For the text-containing cell, return its midpoint in (X, Y) coordinate format. 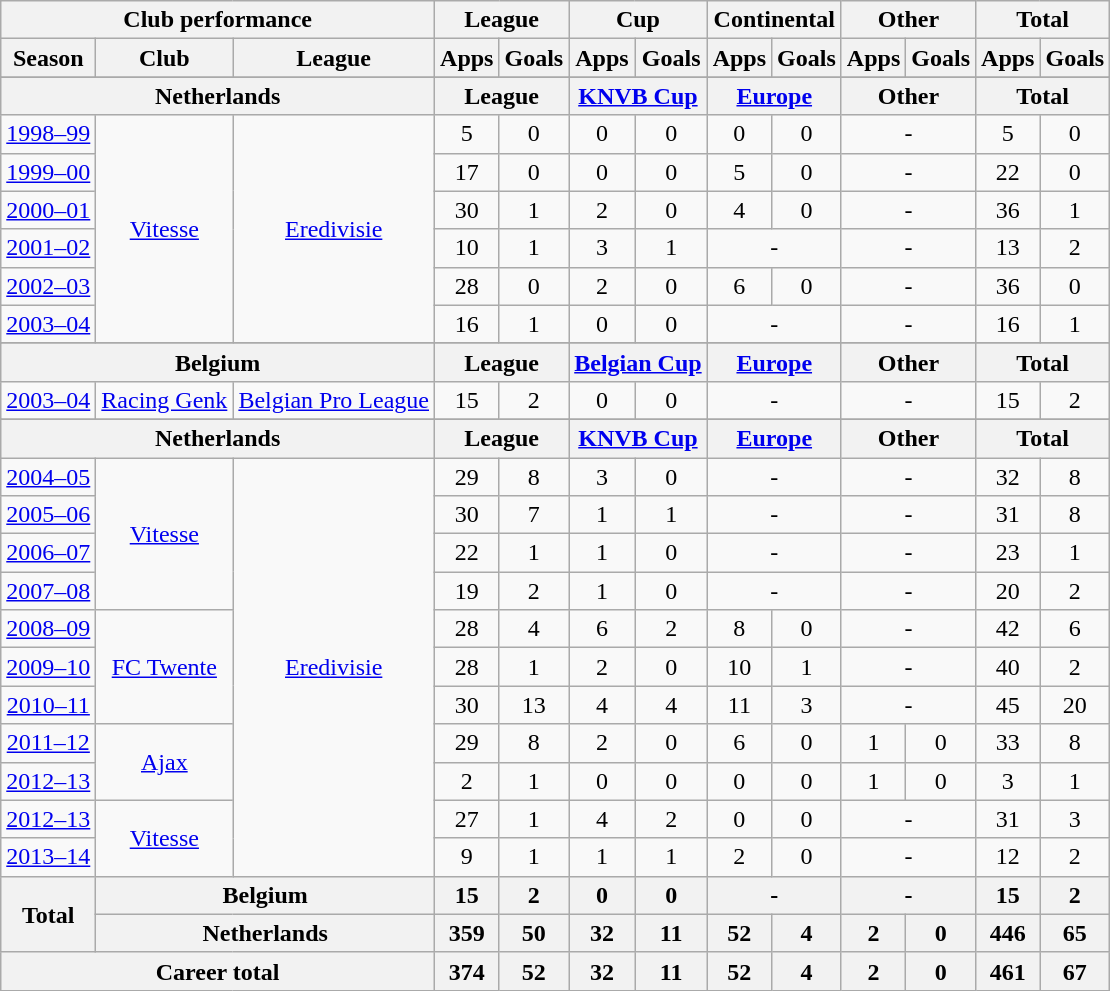
2005–06 (48, 515)
Club (164, 58)
12 (1008, 857)
7 (534, 515)
2009–10 (48, 667)
67 (1075, 971)
446 (1008, 933)
45 (1008, 705)
9 (467, 857)
FC Twente (164, 667)
40 (1008, 667)
Racing Genk (164, 400)
Belgian Pro League (334, 400)
33 (1008, 743)
50 (534, 933)
23 (1008, 553)
2010–11 (48, 705)
374 (467, 971)
65 (1075, 933)
2004–05 (48, 477)
2008–09 (48, 629)
461 (1008, 971)
Career total (218, 971)
2006–07 (48, 553)
2013–14 (48, 857)
42 (1008, 629)
Belgian Cup (638, 362)
Cup (638, 20)
2001–02 (48, 248)
2007–08 (48, 591)
Season (48, 58)
2000–01 (48, 210)
2011–12 (48, 743)
1998–99 (48, 134)
27 (467, 819)
Continental (774, 20)
359 (467, 933)
19 (467, 591)
Club performance (218, 20)
1999–00 (48, 172)
Ajax (164, 762)
2002–03 (48, 286)
17 (467, 172)
